Extract the [x, y] coordinate from the center of the cell holding the provided text.  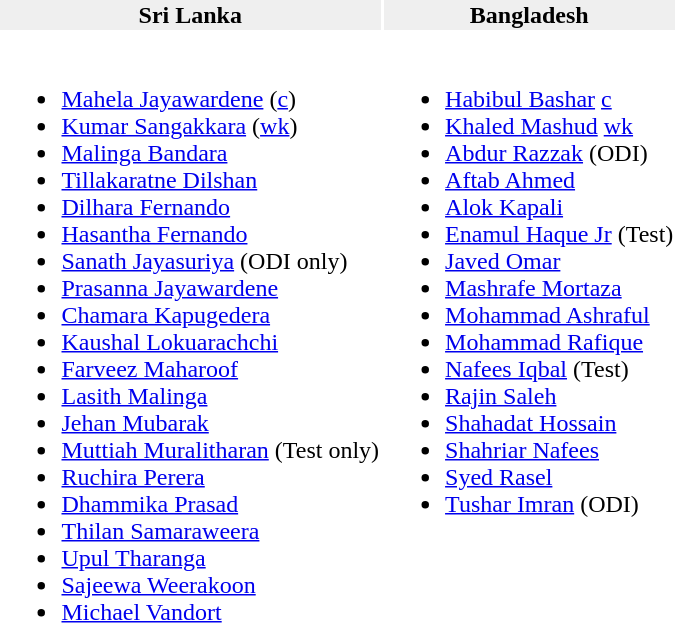
Bangladesh [530, 15]
Sri Lanka [190, 15]
